Determine the (x, y) coordinate at the center of the cell enclosing the given text.  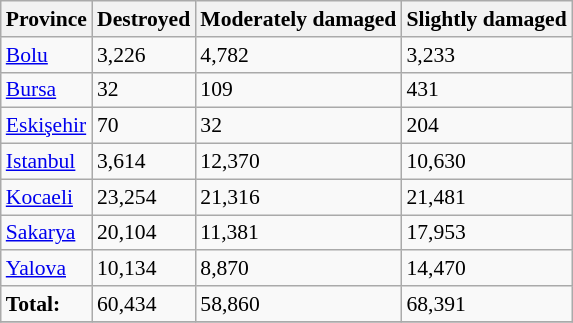
23,254 (144, 197)
Sakarya (46, 233)
70 (144, 126)
Eskişehir (46, 126)
10,134 (144, 269)
21,316 (298, 197)
3,614 (144, 162)
Kocaeli (46, 197)
Slightly damaged (486, 19)
3,233 (486, 55)
Istanbul (46, 162)
Total: (46, 304)
11,381 (298, 233)
17,953 (486, 233)
60,434 (144, 304)
3,226 (144, 55)
4,782 (298, 55)
12,370 (298, 162)
20,104 (144, 233)
8,870 (298, 269)
Bursa (46, 90)
109 (298, 90)
14,470 (486, 269)
Province (46, 19)
Moderately damaged (298, 19)
Destroyed (144, 19)
58,860 (298, 304)
431 (486, 90)
Bolu (46, 55)
10,630 (486, 162)
Yalova (46, 269)
204 (486, 126)
68,391 (486, 304)
21,481 (486, 197)
